Locate the cell with the specified text and output its [X, Y] center coordinate. 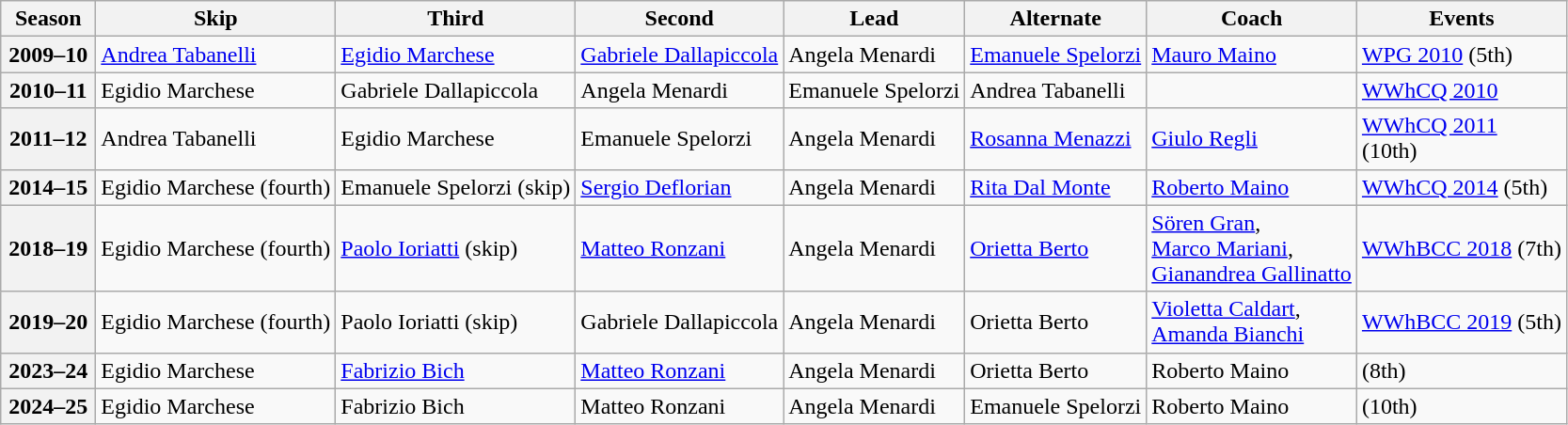
2018–19 [49, 248]
Second [679, 19]
WWhCQ 2011 (10th) [1462, 139]
Sergio Deflorian [679, 187]
Skip [216, 19]
2023–24 [49, 370]
2014–15 [49, 187]
Mauro Maino [1252, 55]
WWhBCC 2019 (5th) [1462, 322]
2010–11 [49, 90]
Sören Gran,Marco Mariani,Gianandrea Gallinatto [1252, 248]
Coach [1252, 19]
Alternate [1055, 19]
2019–20 [49, 322]
2011–12 [49, 139]
(10th) [1462, 406]
Violetta Caldart,Amanda Bianchi [1252, 322]
Emanuele Spelorzi (skip) [455, 187]
Rita Dal Monte [1055, 187]
Third [455, 19]
(8th) [1462, 370]
Season [49, 19]
Events [1462, 19]
Rosanna Menazzi [1055, 139]
2009–10 [49, 55]
2024–25 [49, 406]
WWhBCC 2018 (7th) [1462, 248]
WWhCQ 2014 (5th) [1462, 187]
WWhCQ 2010 [1462, 90]
WPG 2010 (5th) [1462, 55]
Giulo Regli [1252, 139]
Lead [875, 19]
